Pinpoint the cell where the given text exists, returning its [x, y] midpoint coordinate. 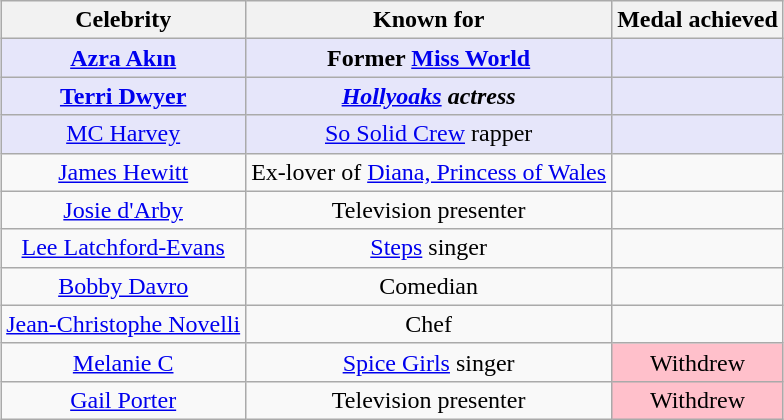
Known for [429, 20]
Spice Girls singer [429, 362]
Azra Akın [124, 58]
Ex-lover of Diana, Princess of Wales [429, 172]
Chef [429, 324]
Jean-Christophe Novelli [124, 324]
Melanie C [124, 362]
Comedian [429, 286]
Celebrity [124, 20]
MC Harvey [124, 134]
Terri Dwyer [124, 96]
Medal achieved [698, 20]
James Hewitt [124, 172]
Bobby Davro [124, 286]
Lee Latchford-Evans [124, 248]
Gail Porter [124, 400]
Steps singer [429, 248]
Former Miss World [429, 58]
Josie d'Arby [124, 210]
So Solid Crew rapper [429, 134]
Hollyoaks actress [429, 96]
